From the cell containing the given text, extract its center point as [x, y] coordinate. 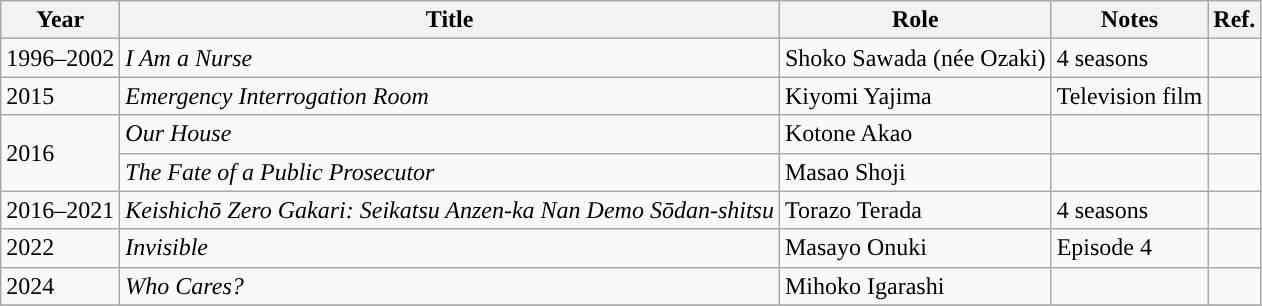
I Am a Nurse [450, 58]
Ref. [1234, 20]
Our House [450, 134]
Role [915, 20]
1996–2002 [60, 58]
Year [60, 20]
Invisible [450, 248]
2022 [60, 248]
2016–2021 [60, 210]
Masao Shoji [915, 172]
Masayo Onuki [915, 248]
2015 [60, 96]
Notes [1130, 20]
Kotone Akao [915, 134]
Title [450, 20]
2016 [60, 153]
2024 [60, 286]
Television film [1130, 96]
Torazo Terada [915, 210]
The Fate of a Public Prosecutor [450, 172]
Episode 4 [1130, 248]
Emergency Interrogation Room [450, 96]
Shoko Sawada (née Ozaki) [915, 58]
Mihoko Igarashi [915, 286]
Who Cares? [450, 286]
Kiyomi Yajima [915, 96]
Keishichō Zero Gakari: Seikatsu Anzen-ka Nan Demo Sōdan-shitsu [450, 210]
